Capture the cell that displays the provided text and extract its (x, y) central coordinate. 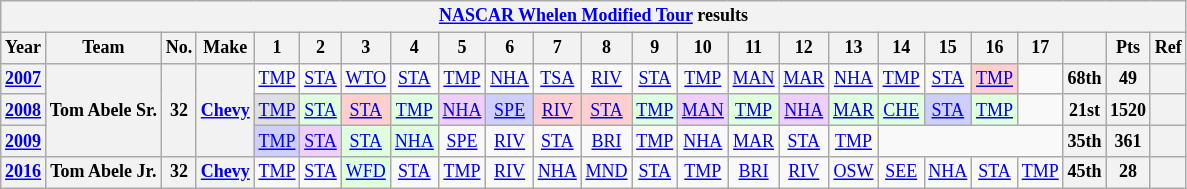
28 (1128, 172)
3 (366, 48)
12 (804, 48)
10 (704, 48)
4 (414, 48)
11 (754, 48)
8 (606, 48)
49 (1128, 78)
1 (277, 48)
2009 (24, 140)
WFD (366, 172)
2016 (24, 172)
21st (1084, 110)
Make (225, 48)
35th (1084, 140)
Ref (1168, 48)
17 (1040, 48)
CHE (901, 110)
Year (24, 48)
5 (462, 48)
1520 (1128, 110)
SEE (901, 172)
Tom Abele Sr. (103, 110)
OSW (854, 172)
361 (1128, 140)
16 (995, 48)
WTO (366, 78)
7 (557, 48)
2008 (24, 110)
15 (948, 48)
Pts (1128, 48)
68th (1084, 78)
Tom Abele Jr. (103, 172)
13 (854, 48)
45th (1084, 172)
6 (510, 48)
No. (178, 48)
TSA (557, 78)
2 (320, 48)
2007 (24, 78)
9 (655, 48)
NASCAR Whelen Modified Tour results (594, 16)
MND (606, 172)
14 (901, 48)
Team (103, 48)
